For the text-containing cell, return its midpoint in [x, y] coordinate format. 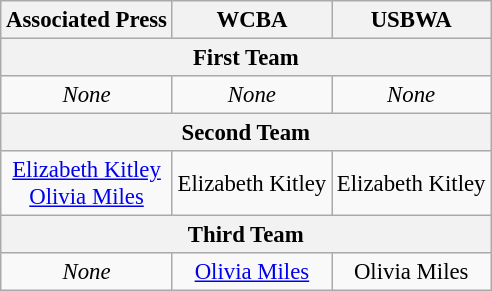
USBWA [412, 20]
First Team [246, 58]
Third Team [246, 235]
Elizabeth KitleyOlivia Miles [87, 184]
Associated Press [87, 20]
Second Team [246, 133]
WCBA [252, 20]
